Scan for the cell matching the given text and deliver its (X, Y) coordinate at center. 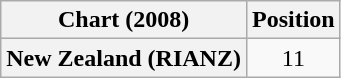
11 (293, 58)
Position (293, 20)
New Zealand (RIANZ) (124, 58)
Chart (2008) (124, 20)
